Capture the cell that displays the provided text and extract its [x, y] central coordinate. 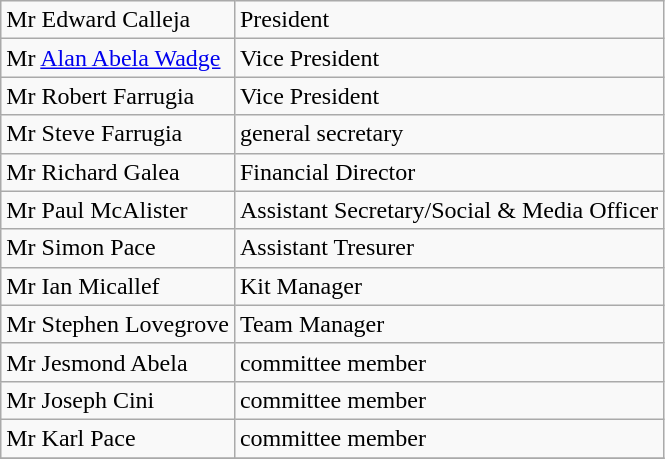
Team Manager [448, 324]
Mr Steve Farrugia [118, 134]
President [448, 20]
Mr Robert Farrugia [118, 96]
Mr Simon Pace [118, 248]
Kit Manager [448, 286]
Mr Jesmond Abela [118, 362]
Mr Ian Micallef [118, 286]
Mr Stephen Lovegrove [118, 324]
Mr Karl Pace [118, 438]
Mr Richard Galea [118, 172]
Mr Paul McAlister [118, 210]
Assistant Secretary/Social & Media Officer [448, 210]
general secretary [448, 134]
Assistant Tresurer [448, 248]
Mr Joseph Cini [118, 400]
Financial Director [448, 172]
Mr Alan Abela Wadge [118, 58]
Mr Edward Calleja [118, 20]
